Find where the given text appears and provide that cell's center as (X, Y) coordinate. 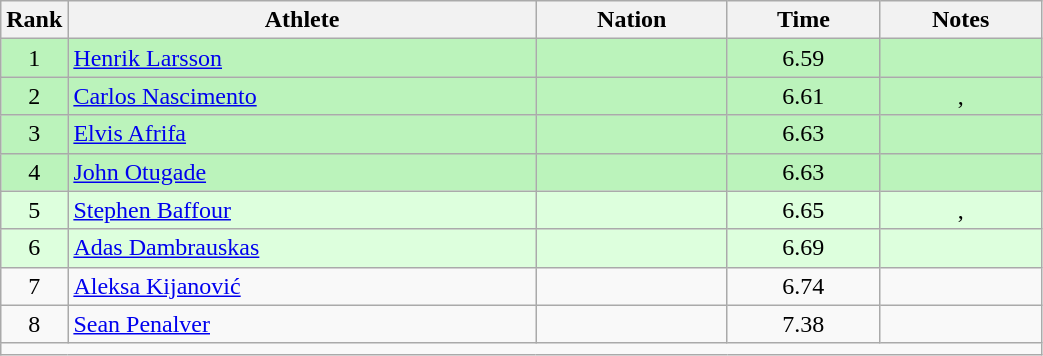
6.65 (803, 210)
2 (34, 96)
Elvis Afrifa (302, 134)
6.61 (803, 96)
Time (803, 20)
6.59 (803, 58)
Notes (960, 20)
Nation (632, 20)
4 (34, 172)
6 (34, 248)
3 (34, 134)
1 (34, 58)
7 (34, 286)
7.38 (803, 324)
Athlete (302, 20)
Adas Dambrauskas (302, 248)
Aleksa Kijanović (302, 286)
Sean Penalver (302, 324)
6.74 (803, 286)
Rank (34, 20)
Henrik Larsson (302, 58)
6.69 (803, 248)
8 (34, 324)
Carlos Nascimento (302, 96)
5 (34, 210)
Stephen Baffour (302, 210)
John Otugade (302, 172)
